From the cell containing the given text, extract its center point as [x, y] coordinate. 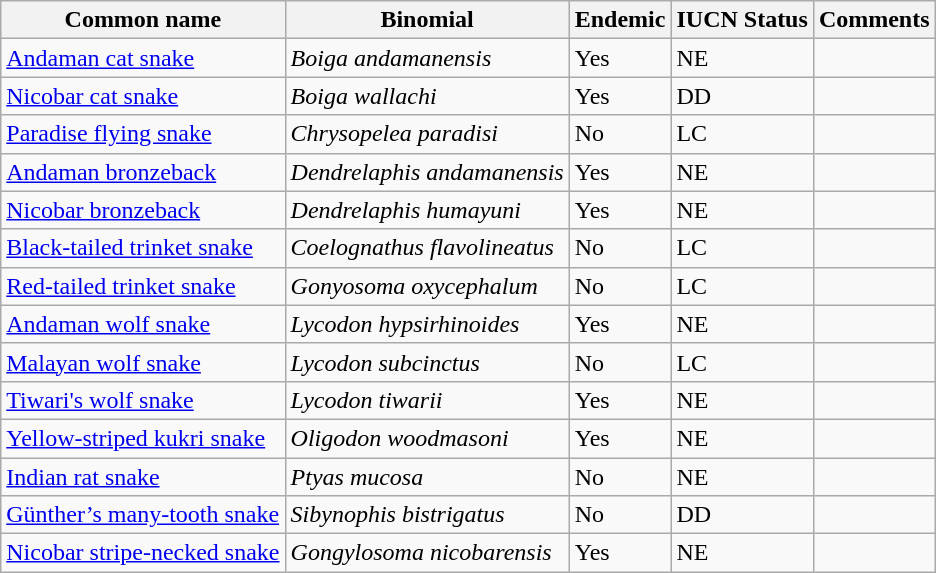
Ptyas mucosa [427, 477]
Lycodon subcinctus [427, 362]
Gongylosoma nicobarensis [427, 553]
Boiga andamanensis [427, 58]
Malayan wolf snake [143, 362]
Indian rat snake [143, 477]
Paradise flying snake [143, 134]
Binomial [427, 20]
Lycodon hypsirhinoides [427, 324]
Common name [143, 20]
Red-tailed trinket snake [143, 286]
Günther’s many-tooth snake [143, 515]
Andaman cat snake [143, 58]
Dendrelaphis andamanensis [427, 172]
Lycodon tiwarii [427, 400]
Andaman bronzeback [143, 172]
Dendrelaphis humayuni [427, 210]
Chrysopelea paradisi [427, 134]
Comments [874, 20]
Sibynophis bistrigatus [427, 515]
Gonyosoma oxycephalum [427, 286]
Nicobar cat snake [143, 96]
Coelognathus flavolineatus [427, 248]
Andaman wolf snake [143, 324]
IUCN Status [742, 20]
Oligodon woodmasoni [427, 438]
Black-tailed trinket snake [143, 248]
Yellow-striped kukri snake [143, 438]
Endemic [620, 20]
Nicobar stripe-necked snake [143, 553]
Boiga wallachi [427, 96]
Tiwari's wolf snake [143, 400]
Nicobar bronzeback [143, 210]
